Return the [X, Y] coordinate for the center point of the cell that contains the specified text.  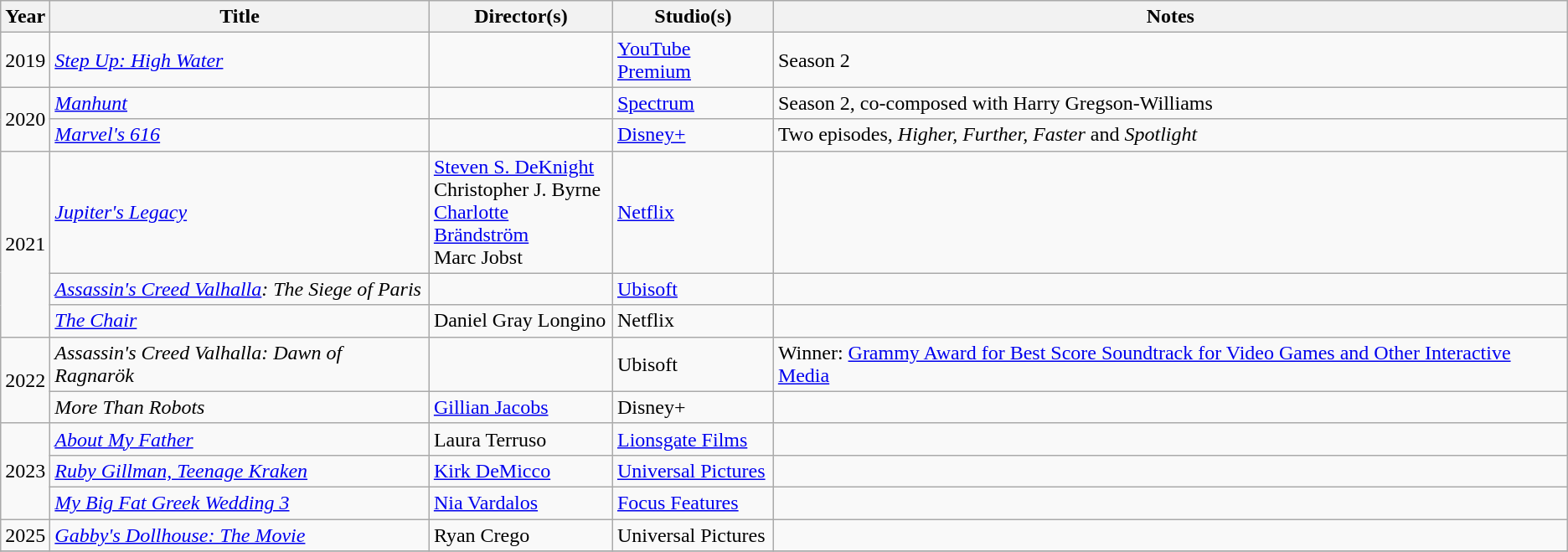
2021 [25, 244]
The Chair [240, 321]
2023 [25, 471]
Director(s) [521, 17]
Two episodes, Higher, Further, Faster and Spotlight [1170, 135]
Spectrum [693, 103]
2019 [25, 60]
Step Up: High Water [240, 60]
Jupiter's Legacy [240, 212]
Lionsgate Films [693, 439]
Ryan Crego [521, 535]
YouTube Premium [693, 60]
2022 [25, 380]
Assassin's Creed Valhalla: Dawn of Ragnarök [240, 364]
Notes [1170, 17]
Focus Features [693, 503]
2025 [25, 535]
More Than Robots [240, 407]
Nia Vardalos [521, 503]
Season 2, co-composed with Harry Gregson-Williams [1170, 103]
Steven S. DeKnightChristopher J. ByrneCharlotte BrändströmMarc Jobst [521, 212]
Studio(s) [693, 17]
Laura Terruso [521, 439]
Manhunt [240, 103]
About My Father [240, 439]
Season 2 [1170, 60]
2020 [25, 119]
My Big Fat Greek Wedding 3 [240, 503]
Gabby's Dollhouse: The Movie [240, 535]
Assassin's Creed Valhalla: The Siege of Paris [240, 289]
Winner: Grammy Award for Best Score Soundtrack for Video Games and Other Interactive Media [1170, 364]
Daniel Gray Longino [521, 321]
Year [25, 17]
Ruby Gillman, Teenage Kraken [240, 471]
Kirk DeMicco [521, 471]
Title [240, 17]
Marvel's 616 [240, 135]
Gillian Jacobs [521, 407]
